Capture the cell that displays the provided text and extract its [x, y] central coordinate. 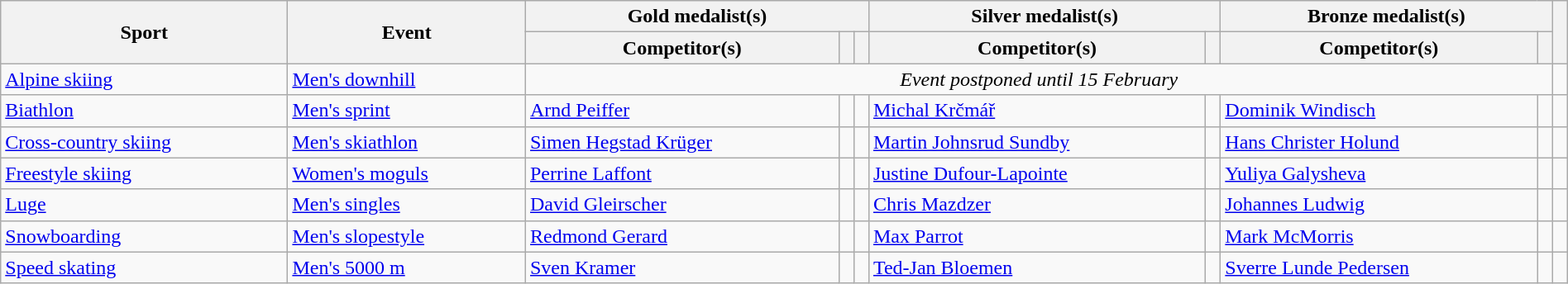
Biathlon [144, 111]
Justine Dufour-Lapointe [1037, 173]
Dominik Windisch [1379, 111]
Michal Krčmář [1037, 111]
Men's skiathlon [407, 142]
Speed skating [144, 267]
Sven Kramer [681, 267]
Alpine skiing [144, 79]
Simen Hegstad Krüger [681, 142]
Luge [144, 205]
Arnd Peiffer [681, 111]
Men's 5000 m [407, 267]
Event [407, 32]
Hans Christer Holund [1379, 142]
Men's slopestyle [407, 236]
Ted-Jan Bloemen [1037, 267]
Sport [144, 32]
Cross-country skiing [144, 142]
Redmond Gerard [681, 236]
Gold medalist(s) [696, 17]
Event postponed until 15 February [1039, 79]
Chris Mazdzer [1037, 205]
Women's moguls [407, 173]
Silver medalist(s) [1044, 17]
Johannes Ludwig [1379, 205]
Bronze medalist(s) [1386, 17]
Mark McMorris [1379, 236]
Max Parrot [1037, 236]
Men's singles [407, 205]
Martin Johnsrud Sundby [1037, 142]
Men's sprint [407, 111]
David Gleirscher [681, 205]
Perrine Laffont [681, 173]
Yuliya Galysheva [1379, 173]
Snowboarding [144, 236]
Sverre Lunde Pedersen [1379, 267]
Men's downhill [407, 79]
Freestyle skiing [144, 173]
